Find where the given text appears and provide that cell's center as (X, Y) coordinate. 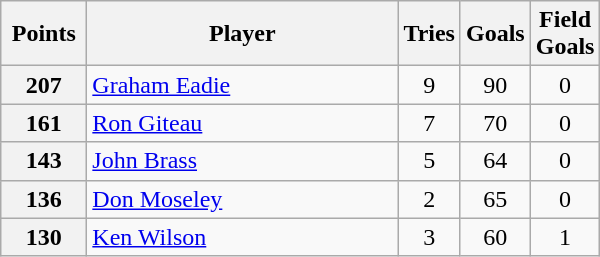
7 (430, 123)
Tries (430, 34)
90 (495, 85)
161 (44, 123)
Points (44, 34)
John Brass (242, 161)
5 (430, 161)
64 (495, 161)
Graham Eadie (242, 85)
Player (242, 34)
Field Goals (565, 34)
65 (495, 199)
Ron Giteau (242, 123)
143 (44, 161)
60 (495, 237)
70 (495, 123)
Don Moseley (242, 199)
207 (44, 85)
3 (430, 237)
1 (565, 237)
9 (430, 85)
Goals (495, 34)
2 (430, 199)
130 (44, 237)
136 (44, 199)
Ken Wilson (242, 237)
